For the text-containing cell, return its midpoint in [X, Y] coordinate format. 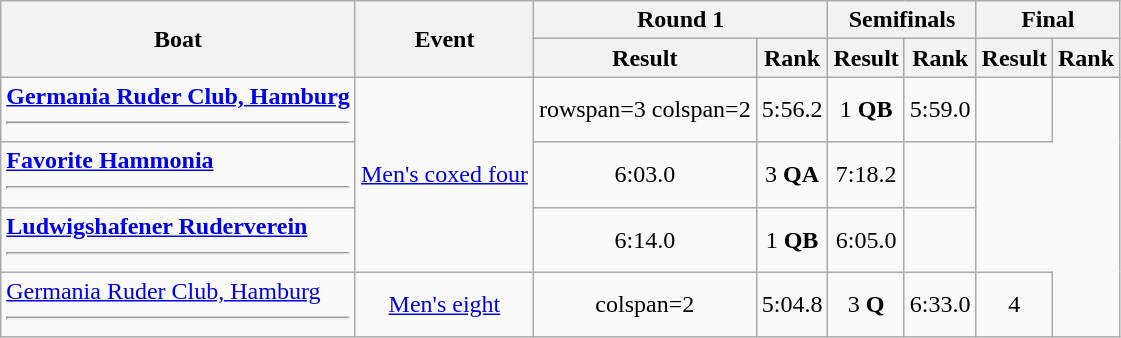
Semifinals [902, 20]
Round 1 [680, 20]
6:14.0 [644, 240]
4 [1014, 304]
Final [1048, 20]
6:03.0 [644, 174]
Men's coxed four [444, 174]
Event [444, 39]
3 Q [866, 304]
5:59.0 [940, 110]
Favorite Hammonia [178, 174]
Men's eight [444, 304]
5:04.8 [792, 304]
6:33.0 [940, 304]
3 QA [792, 174]
rowspan=3 colspan=2 [644, 110]
colspan=2 [644, 304]
Ludwigshafener Ruderverein [178, 240]
5:56.2 [792, 110]
Boat [178, 39]
6:05.0 [866, 240]
7:18.2 [866, 174]
